From the cell containing the given text, extract its center point as (X, Y) coordinate. 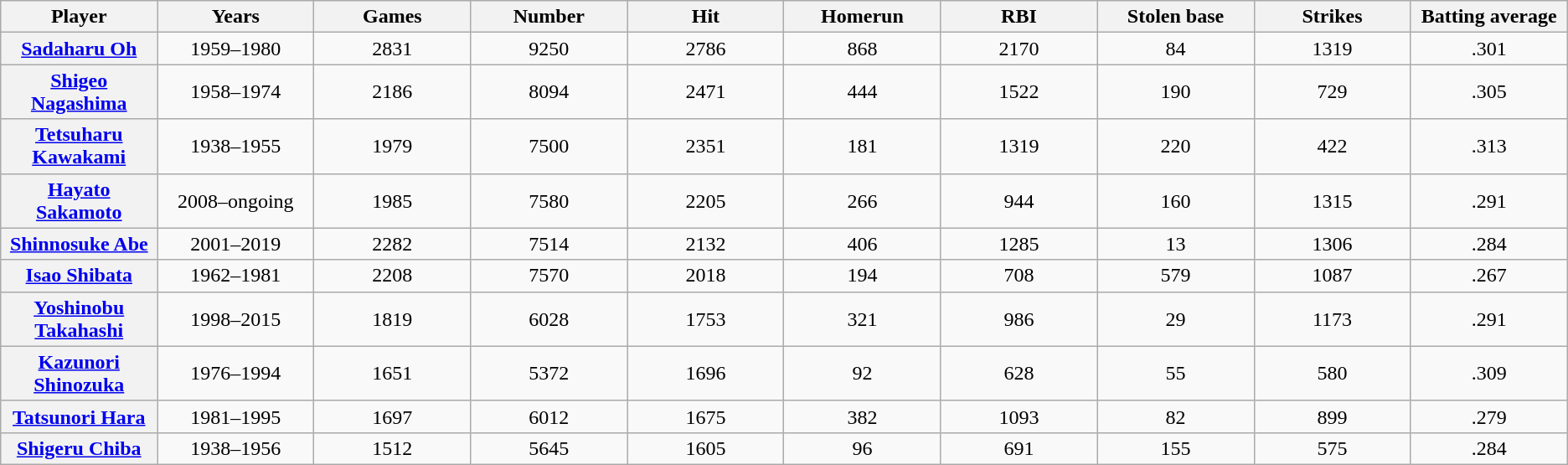
575 (1332, 448)
29 (1176, 318)
899 (1332, 416)
6012 (549, 416)
1958–1974 (236, 92)
Years (236, 17)
1315 (1332, 201)
Strikes (1332, 17)
1985 (392, 201)
444 (863, 92)
1938–1955 (236, 146)
.279 (1489, 416)
5645 (549, 448)
2831 (392, 49)
Shigeo Nagashima (79, 92)
2471 (705, 92)
Hayato Sakamoto (79, 201)
2001–2019 (236, 244)
Number (549, 17)
Tatsunori Hara (79, 416)
729 (1332, 92)
1819 (392, 318)
708 (1019, 276)
1651 (392, 374)
.267 (1489, 276)
84 (1176, 49)
5372 (549, 374)
2208 (392, 276)
266 (863, 201)
Stolen base (1176, 17)
194 (863, 276)
1976–1994 (236, 374)
Kazunori Shinozuka (79, 374)
1979 (392, 146)
2018 (705, 276)
181 (863, 146)
7580 (549, 201)
Homerun (863, 17)
406 (863, 244)
868 (863, 49)
691 (1019, 448)
2186 (392, 92)
1512 (392, 448)
220 (1176, 146)
160 (1176, 201)
8094 (549, 92)
55 (1176, 374)
1093 (1019, 416)
2786 (705, 49)
13 (1176, 244)
1696 (705, 374)
Shinnosuke Abe (79, 244)
Player (79, 17)
2132 (705, 244)
1173 (1332, 318)
Yoshinobu Takahashi (79, 318)
1522 (1019, 92)
1959–1980 (236, 49)
2008–ongoing (236, 201)
.301 (1489, 49)
2282 (392, 244)
1998–2015 (236, 318)
580 (1332, 374)
2205 (705, 201)
9250 (549, 49)
92 (863, 374)
2170 (1019, 49)
1938–1956 (236, 448)
321 (863, 318)
Hit (705, 17)
Tetsuharu Kawakami (79, 146)
82 (1176, 416)
RBI (1019, 17)
7514 (549, 244)
1675 (705, 416)
Batting average (1489, 17)
1981–1995 (236, 416)
Sadaharu Oh (79, 49)
.313 (1489, 146)
6028 (549, 318)
382 (863, 416)
986 (1019, 318)
1605 (705, 448)
1697 (392, 416)
2351 (705, 146)
1285 (1019, 244)
944 (1019, 201)
422 (1332, 146)
.309 (1489, 374)
1087 (1332, 276)
Games (392, 17)
96 (863, 448)
Shigeru Chiba (79, 448)
190 (1176, 92)
7570 (549, 276)
1962–1981 (236, 276)
Isao Shibata (79, 276)
1753 (705, 318)
579 (1176, 276)
.305 (1489, 92)
1306 (1332, 244)
155 (1176, 448)
7500 (549, 146)
628 (1019, 374)
